For the text-containing cell, return its midpoint in [x, y] coordinate format. 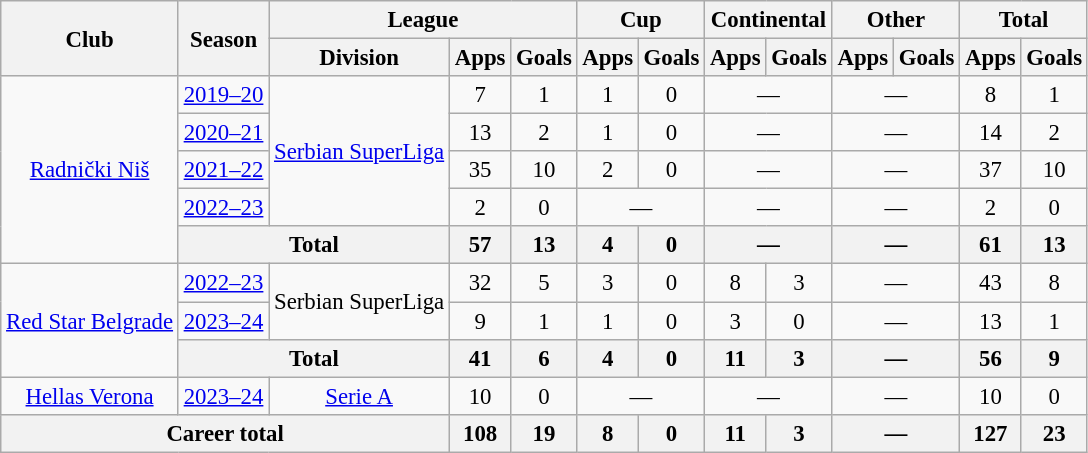
41 [480, 358]
Serie A [360, 396]
Club [90, 38]
Season [223, 38]
Continental [769, 20]
32 [480, 283]
108 [480, 433]
Division [360, 58]
Cup [641, 20]
Career total [226, 433]
7 [480, 95]
43 [990, 283]
19 [544, 433]
5 [544, 283]
37 [990, 170]
56 [990, 358]
61 [990, 245]
Hellas Verona [90, 396]
Other [896, 20]
6 [544, 358]
2021–22 [223, 170]
14 [990, 133]
127 [990, 433]
Red Star Belgrade [90, 320]
2019–20 [223, 95]
57 [480, 245]
League [423, 20]
23 [1054, 433]
Radnički Niš [90, 170]
2020–21 [223, 133]
35 [480, 170]
